Extract the (X, Y) coordinate from the center of the cell holding the provided text.  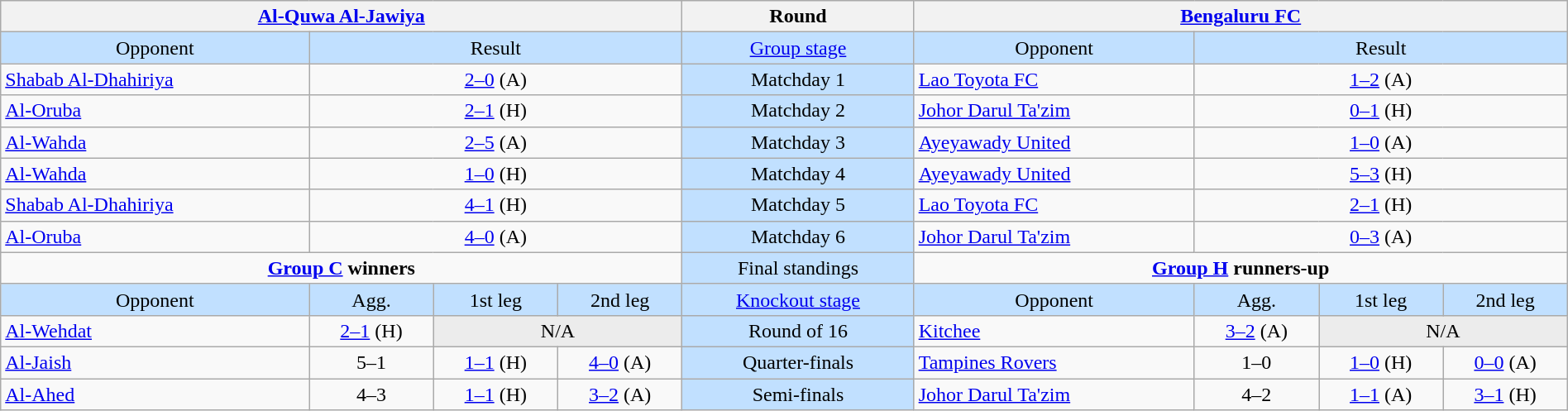
Kitchee (1054, 331)
Tampines Rovers (1054, 362)
5–3 (H) (1381, 174)
Group stage (798, 48)
Matchday 3 (798, 142)
Matchday 4 (798, 174)
Matchday 5 (798, 205)
Semi-finals (798, 394)
1–1 (A) (1381, 394)
Group C winners (342, 268)
Bengaluru FC (1241, 17)
Quarter-finals (798, 362)
1–0 (A) (1381, 142)
4–1 (H) (496, 205)
Al-Ahed (155, 394)
Al-Jaish (155, 362)
2–5 (A) (496, 142)
Al-Wehdat (155, 331)
Knockout stage (798, 299)
Final standings (798, 268)
Round (798, 17)
3–1 (H) (1505, 394)
1–0 (1256, 362)
1–2 (A) (1381, 79)
2–0 (A) (496, 79)
0–1 (H) (1381, 111)
Al-Quwa Al-Jawiya (342, 17)
Round of 16 (798, 331)
Matchday 2 (798, 111)
0–0 (A) (1505, 362)
4–3 (371, 394)
5–1 (371, 362)
Matchday 1 (798, 79)
4–2 (1256, 394)
Group H runners-up (1241, 268)
0–3 (A) (1381, 237)
Matchday 6 (798, 237)
